Detect which cell encompasses the target text, then output its [X, Y] center coordinate. 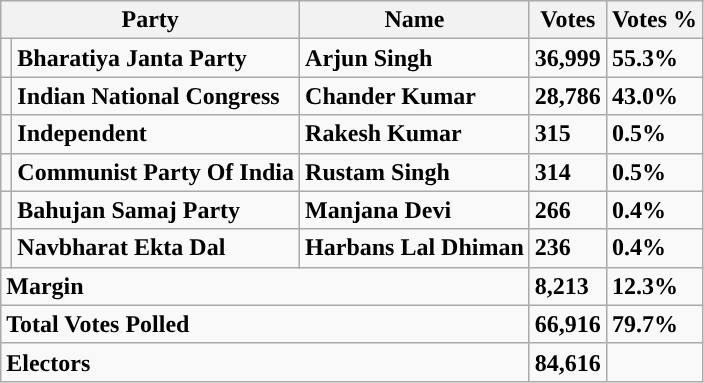
Bharatiya Janta Party [156, 58]
Manjana Devi [415, 210]
66,916 [568, 324]
Rustam Singh [415, 172]
36,999 [568, 58]
43.0% [654, 96]
Margin [266, 286]
55.3% [654, 58]
314 [568, 172]
Harbans Lal Dhiman [415, 248]
Independent [156, 134]
Votes % [654, 20]
Communist Party Of India [156, 172]
Party [150, 20]
315 [568, 134]
236 [568, 248]
8,213 [568, 286]
Navbharat Ekta Dal [156, 248]
79.7% [654, 324]
Electors [266, 362]
Name [415, 20]
266 [568, 210]
84,616 [568, 362]
Arjun Singh [415, 58]
Chander Kumar [415, 96]
Total Votes Polled [266, 324]
Rakesh Kumar [415, 134]
28,786 [568, 96]
Indian National Congress [156, 96]
12.3% [654, 286]
Votes [568, 20]
Bahujan Samaj Party [156, 210]
